Identify which cell holds the provided text, then report its (X, Y) central coordinate. 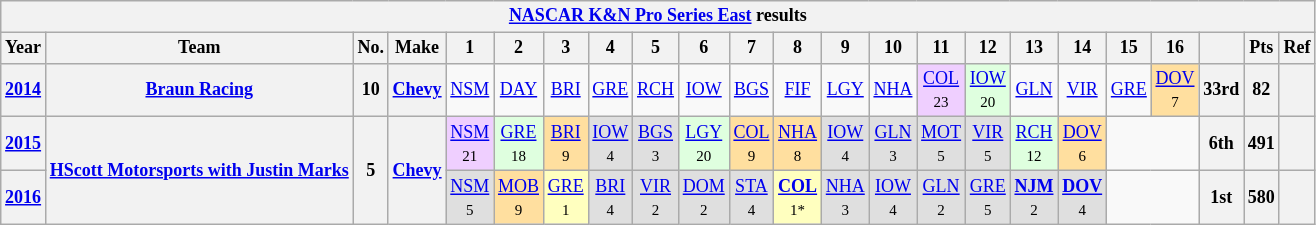
NSM (470, 90)
BRI (566, 90)
NASCAR K&N Pro Series East results (658, 16)
2016 (24, 197)
LGY (845, 90)
GLN2 (942, 197)
No. (370, 48)
6th (1222, 144)
NHA (893, 90)
Team (199, 48)
GRE1 (566, 197)
491 (1262, 144)
Year (24, 48)
MOT5 (942, 144)
Braun Racing (199, 90)
BRI4 (610, 197)
DAY (519, 90)
LGY20 (704, 144)
3 (566, 48)
NSM21 (470, 144)
33rd (1222, 90)
4 (610, 48)
FIF (798, 90)
2 (519, 48)
NHA8 (798, 144)
BGS3 (656, 144)
DOV4 (1082, 197)
NSM5 (470, 197)
DOV7 (1175, 90)
1st (1222, 197)
82 (1262, 90)
BRI9 (566, 144)
Make (417, 48)
14 (1082, 48)
Pts (1262, 48)
DOM2 (704, 197)
COL23 (942, 90)
9 (845, 48)
DOV6 (1082, 144)
1 (470, 48)
STA4 (752, 197)
COL9 (752, 144)
2015 (24, 144)
GLN (1034, 90)
16 (1175, 48)
NHA3 (845, 197)
GRE5 (988, 197)
IOW (704, 90)
NJM2 (1034, 197)
VIR (1082, 90)
MOB9 (519, 197)
VIR5 (988, 144)
2014 (24, 90)
6 (704, 48)
12 (988, 48)
VIR2 (656, 197)
7 (752, 48)
11 (942, 48)
RCH (656, 90)
IOW20 (988, 90)
8 (798, 48)
RCH12 (1034, 144)
GRE18 (519, 144)
HScott Motorsports with Justin Marks (199, 170)
13 (1034, 48)
COL1* (798, 197)
Ref (1297, 48)
GLN3 (893, 144)
15 (1128, 48)
BGS (752, 90)
580 (1262, 197)
